Output the (x, y) coordinate of the center of the cell containing the given text.  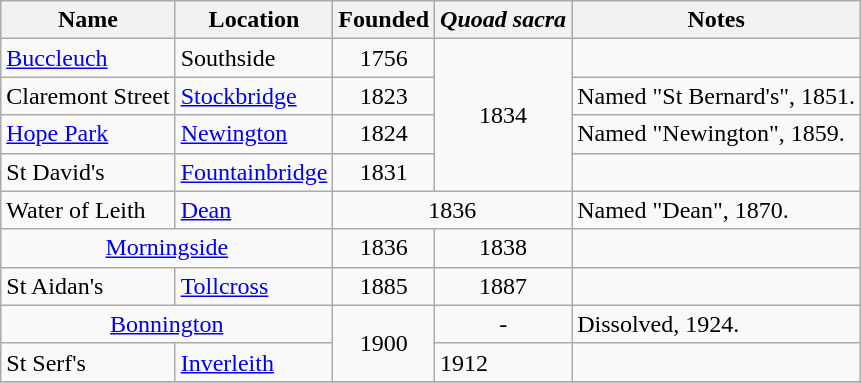
Named "Dean", 1870. (716, 210)
Stockbridge (254, 96)
Dissolved, 1924. (716, 324)
Claremont Street (88, 96)
Buccleuch (88, 58)
1885 (384, 286)
Water of Leith (88, 210)
1823 (384, 96)
Newington (254, 134)
Hope Park (88, 134)
1912 (504, 362)
Quoad sacra (504, 20)
Name (88, 20)
St David's (88, 172)
1756 (384, 58)
Named "Newington", 1859. (716, 134)
Founded (384, 20)
St Serf's (88, 362)
- (504, 324)
Named "St Bernard's", 1851. (716, 96)
St Aidan's (88, 286)
Notes (716, 20)
Inverleith (254, 362)
Bonnington (167, 324)
1838 (504, 248)
Morningside (167, 248)
1824 (384, 134)
Dean (254, 210)
1831 (384, 172)
1900 (384, 343)
1834 (504, 115)
Location (254, 20)
1887 (504, 286)
Southside (254, 58)
Tollcross (254, 286)
Fountainbridge (254, 172)
